Find where the given text appears and provide that cell's center as (x, y) coordinate. 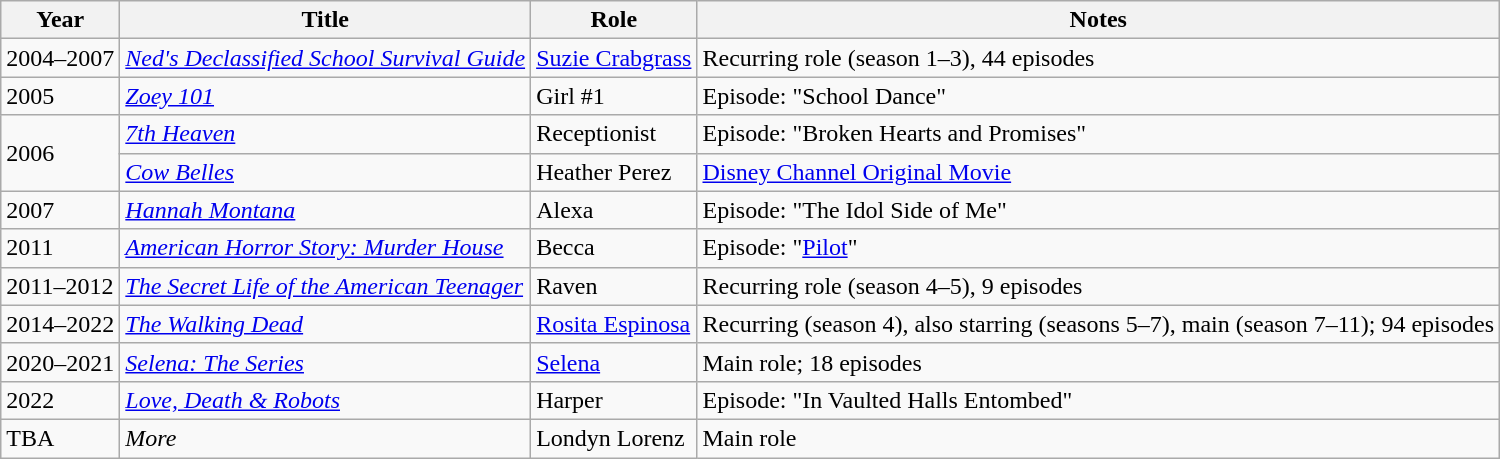
2004–2007 (60, 58)
2005 (60, 96)
2020–2021 (60, 362)
2011 (60, 248)
Zoey 101 (326, 96)
American Horror Story: Murder House (326, 248)
Title (326, 20)
Ned's Declassified School Survival Guide (326, 58)
More (326, 438)
The Walking Dead (326, 324)
Becca (614, 248)
2014–2022 (60, 324)
Alexa (614, 210)
Hannah Montana (326, 210)
Year (60, 20)
Heather Perez (614, 172)
Notes (1098, 20)
TBA (60, 438)
The Secret Life of the American Teenager (326, 286)
Recurring (season 4), also starring (seasons 5–7), main (season 7–11); 94 episodes (1098, 324)
Episode: "Pilot" (1098, 248)
Love, Death & Robots (326, 400)
Suzie Crabgrass (614, 58)
Main role (1098, 438)
Recurring role (season 1–3), 44 episodes (1098, 58)
Raven (614, 286)
Receptionist (614, 134)
Episode: "In Vaulted Halls Entombed" (1098, 400)
2006 (60, 153)
Main role; 18 episodes (1098, 362)
Recurring role (season 4–5), 9 episodes (1098, 286)
2011–2012 (60, 286)
Episode: "School Dance" (1098, 96)
Selena: The Series (326, 362)
Disney Channel Original Movie (1098, 172)
Rosita Espinosa (614, 324)
Londyn Lorenz (614, 438)
2022 (60, 400)
2007 (60, 210)
Selena (614, 362)
Episode: "Broken Hearts and Promises" (1098, 134)
Cow Belles (326, 172)
7th Heaven (326, 134)
Episode: "The Idol Side of Me" (1098, 210)
Harper (614, 400)
Girl #1 (614, 96)
Role (614, 20)
